Detect which cell encompasses the target text, then output its (X, Y) center coordinate. 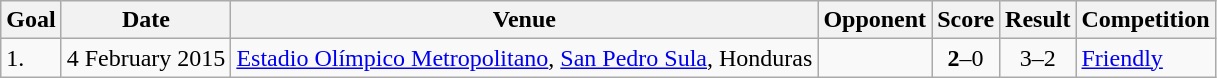
Opponent (875, 20)
Goal (31, 20)
4 February 2015 (146, 58)
Competition (1146, 20)
Friendly (1146, 58)
Result (1038, 20)
3–2 (1038, 58)
Venue (524, 20)
Date (146, 20)
2–0 (966, 58)
Estadio Olímpico Metropolitano, San Pedro Sula, Honduras (524, 58)
Score (966, 20)
1. (31, 58)
